Determine the (X, Y) coordinate at the center of the cell enclosing the given text.  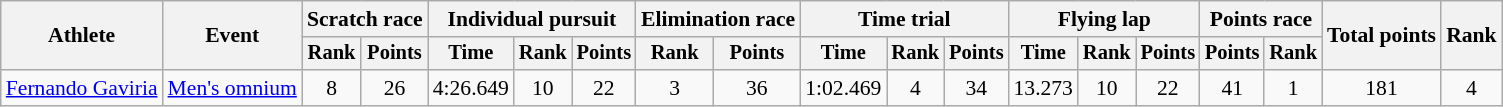
Flying lap (1104, 19)
Total points (1382, 36)
8 (332, 88)
Men's omnium (232, 88)
Points race (1261, 19)
Athlete (82, 36)
Time trial (904, 19)
41 (1232, 88)
181 (1382, 88)
34 (976, 88)
36 (756, 88)
Fernando Gaviria (82, 88)
4:26.649 (471, 88)
Scratch race (365, 19)
13.273 (1042, 88)
3 (675, 88)
Individual pursuit (532, 19)
1 (1293, 88)
Elimination race (718, 19)
Event (232, 36)
1:02.469 (843, 88)
26 (394, 88)
